Extract the (x, y) coordinate from the center of the cell holding the provided text.  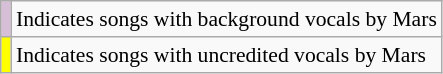
Indicates songs with uncredited vocals by Mars (226, 55)
Indicates songs with background vocals by Mars (226, 19)
